Determine the [X, Y] coordinate at the center of the cell enclosing the given text.  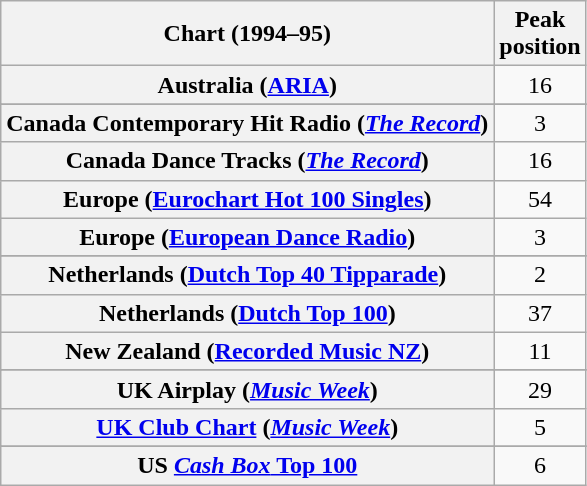
New Zealand (Recorded Music NZ) [248, 351]
Canada Contemporary Hit Radio (The Record) [248, 123]
Chart (1994–95) [248, 34]
29 [540, 389]
54 [540, 199]
Europe (European Dance Radio) [248, 237]
6 [540, 465]
Canada Dance Tracks (The Record) [248, 161]
US Cash Box Top 100 [248, 465]
Netherlands (Dutch Top 100) [248, 313]
Peakposition [540, 34]
Netherlands (Dutch Top 40 Tipparade) [248, 275]
UK Airplay (Music Week) [248, 389]
11 [540, 351]
Europe (Eurochart Hot 100 Singles) [248, 199]
37 [540, 313]
5 [540, 427]
UK Club Chart (Music Week) [248, 427]
Australia (ARIA) [248, 85]
2 [540, 275]
